Provide the (x, y) coordinate of the cell's center where the given text is located.  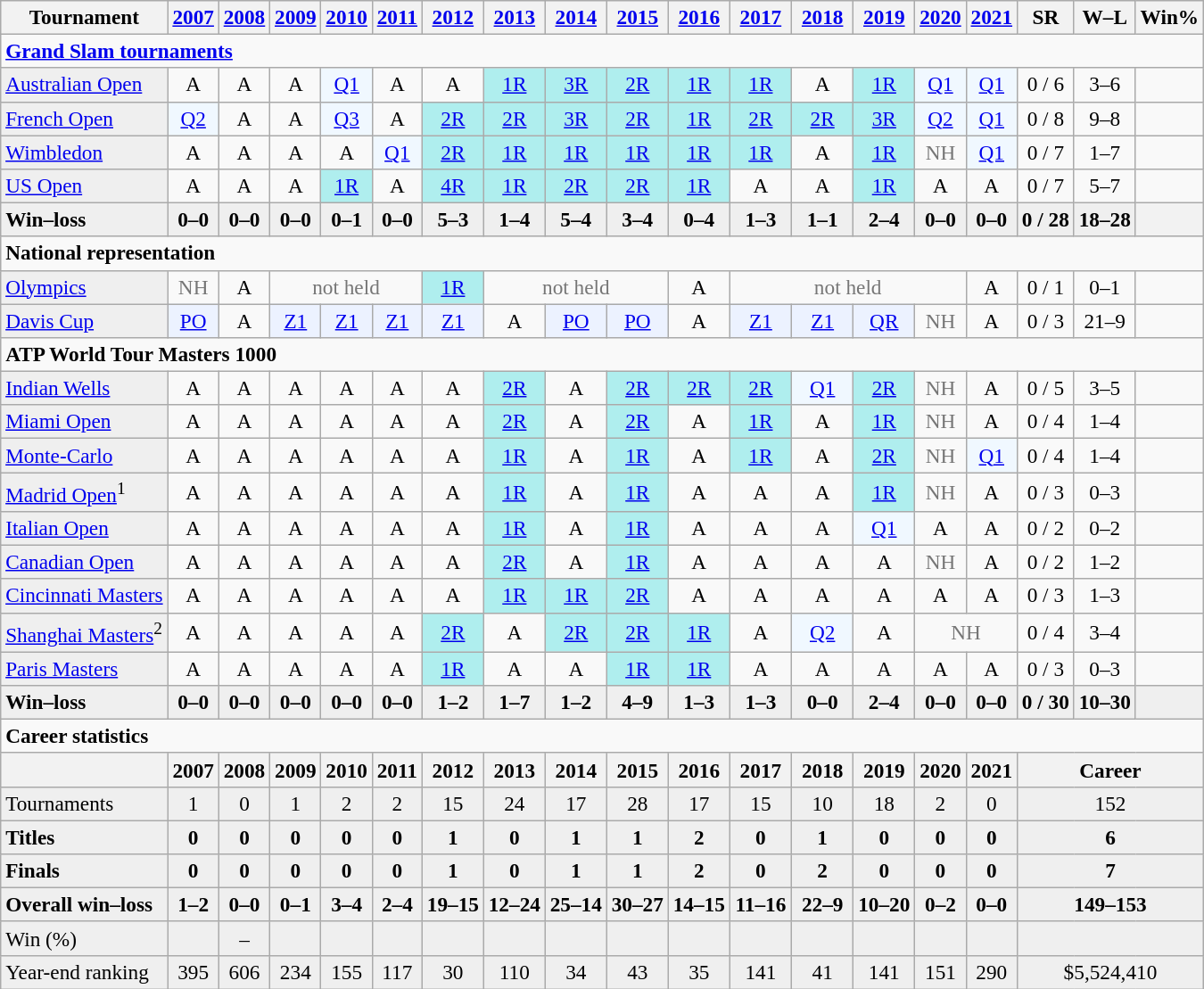
QR (885, 320)
19–15 (453, 904)
3–5 (1104, 388)
4R (453, 185)
Tournament (84, 17)
Davis Cup (84, 320)
606 (244, 972)
French Open (84, 119)
Finals (84, 870)
Career statistics (603, 736)
0 / 6 (1045, 85)
US Open (84, 185)
155 (346, 972)
149–153 (1109, 904)
Indian Wells (84, 388)
43 (637, 972)
395 (193, 972)
10–20 (885, 904)
41 (822, 972)
SR (1045, 17)
Overall win–loss (84, 904)
Wimbledon (84, 152)
22–9 (822, 904)
Olympics (84, 287)
110 (514, 972)
0–4 (699, 219)
0 / 30 (1045, 702)
1–1 (822, 219)
5–7 (1104, 185)
Madrid Open1 (84, 491)
Titles (84, 837)
– (244, 938)
7 (1109, 870)
$5,524,410 (1109, 972)
5–3 (453, 219)
11–16 (760, 904)
34 (576, 972)
28 (637, 804)
Miami Open (84, 422)
18 (885, 804)
151 (940, 972)
National representation (603, 253)
30–27 (637, 904)
18–28 (1104, 219)
24 (514, 804)
290 (992, 972)
Year-end ranking (84, 972)
152 (1109, 804)
9–8 (1104, 119)
10 (822, 804)
25–14 (576, 904)
30 (453, 972)
Q3 (346, 119)
0 / 5 (1045, 388)
0 / 1 (1045, 287)
Tournaments (84, 804)
Canadian Open (84, 562)
35 (699, 972)
Italian Open (84, 528)
4–9 (637, 702)
3–6 (1104, 85)
Paris Masters (84, 669)
6 (1109, 837)
12–24 (514, 904)
21–9 (1104, 320)
0 / 28 (1045, 219)
0 / 8 (1045, 119)
Cincinnati Masters (84, 596)
Career (1109, 770)
14–15 (699, 904)
W–L (1104, 17)
Grand Slam tournaments (603, 51)
10–30 (1104, 702)
Australian Open (84, 85)
Win (%) (84, 938)
Win% (1169, 17)
Monte-Carlo (84, 455)
5–4 (576, 219)
117 (397, 972)
234 (296, 972)
Shanghai Masters2 (84, 632)
ATP World Tour Masters 1000 (603, 354)
